For the text-containing cell, return its midpoint in [X, Y] coordinate format. 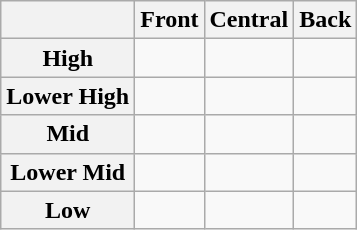
Central [249, 20]
High [68, 58]
Front [170, 20]
Lower Mid [68, 172]
Low [68, 210]
Lower High [68, 96]
Back [326, 20]
Mid [68, 134]
